Determine the [X, Y] coordinate at the center of the cell enclosing the given text.  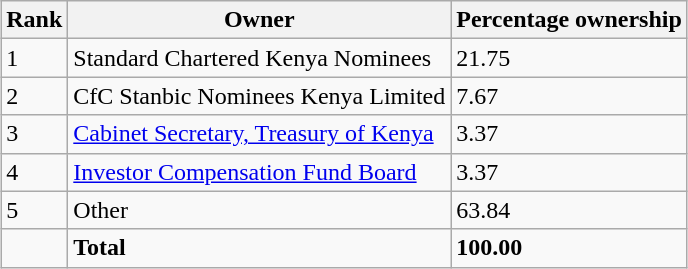
100.00 [570, 248]
Owner [260, 20]
5 [34, 210]
Total [260, 248]
63.84 [570, 210]
3 [34, 134]
7.67 [570, 96]
Percentage ownership [570, 20]
1 [34, 58]
Cabinet Secretary, Treasury of Kenya [260, 134]
4 [34, 172]
2 [34, 96]
CfC Stanbic Nominees Kenya Limited [260, 96]
Investor Compensation Fund Board [260, 172]
Standard Chartered Kenya Nominees [260, 58]
Other [260, 210]
21.75 [570, 58]
Rank [34, 20]
